Return the (X, Y) coordinate for the center point of the cell that contains the specified text.  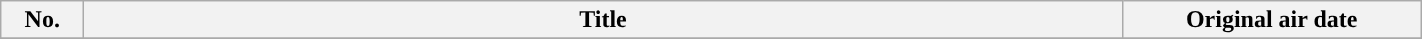
Original air date (1272, 20)
No. (42, 20)
Title (603, 20)
